Search for the cell housing the specified text and yield its (x, y) center coordinate. 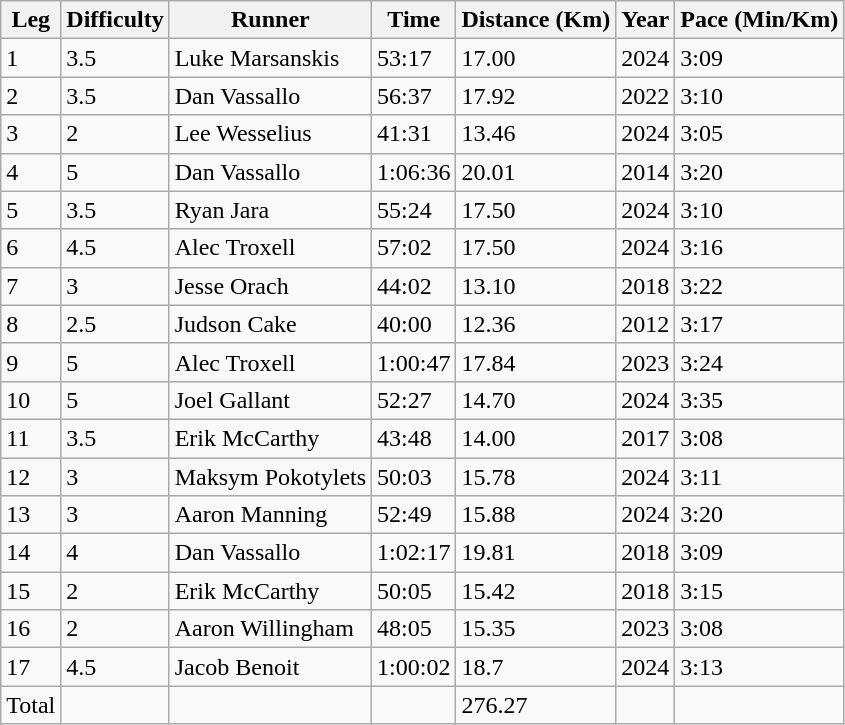
55:24 (414, 210)
3:05 (760, 134)
Joel Gallant (270, 400)
1 (31, 58)
15.88 (536, 515)
Distance (Km) (536, 20)
57:02 (414, 248)
53:17 (414, 58)
17.92 (536, 96)
41:31 (414, 134)
1:06:36 (414, 172)
8 (31, 324)
Jacob Benoit (270, 667)
Maksym Pokotylets (270, 477)
16 (31, 629)
14.00 (536, 438)
50:05 (414, 591)
3:24 (760, 362)
Total (31, 705)
Jesse Orach (270, 286)
276.27 (536, 705)
1:00:47 (414, 362)
Time (414, 20)
9 (31, 362)
1:02:17 (414, 553)
Leg (31, 20)
15 (31, 591)
10 (31, 400)
14 (31, 553)
2017 (646, 438)
3:16 (760, 248)
52:27 (414, 400)
3:17 (760, 324)
Year (646, 20)
13 (31, 515)
Aaron Willingham (270, 629)
3:22 (760, 286)
Lee Wesselius (270, 134)
2.5 (115, 324)
Luke Marsanskis (270, 58)
15.35 (536, 629)
18.7 (536, 667)
11 (31, 438)
12.36 (536, 324)
Aaron Manning (270, 515)
40:00 (414, 324)
14.70 (536, 400)
19.81 (536, 553)
3:13 (760, 667)
17 (31, 667)
50:03 (414, 477)
52:49 (414, 515)
2022 (646, 96)
3:15 (760, 591)
44:02 (414, 286)
15.78 (536, 477)
Difficulty (115, 20)
20.01 (536, 172)
48:05 (414, 629)
3:35 (760, 400)
6 (31, 248)
17.84 (536, 362)
56:37 (414, 96)
Runner (270, 20)
12 (31, 477)
1:00:02 (414, 667)
Pace (Min/Km) (760, 20)
Judson Cake (270, 324)
15.42 (536, 591)
3:11 (760, 477)
13.10 (536, 286)
43:48 (414, 438)
17.00 (536, 58)
13.46 (536, 134)
7 (31, 286)
2012 (646, 324)
Ryan Jara (270, 210)
2014 (646, 172)
